Identify which cell holds the provided text, then report its [X, Y] central coordinate. 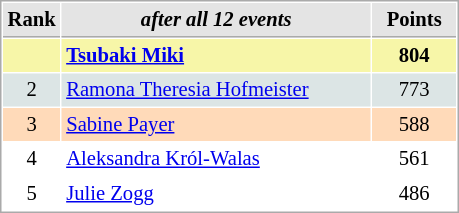
486 [414, 194]
after all 12 events [216, 20]
Aleksandra Król-Walas [216, 158]
4 [32, 158]
Points [414, 20]
3 [32, 124]
Julie Zogg [216, 194]
Rank [32, 20]
5 [32, 194]
2 [32, 90]
Ramona Theresia Hofmeister [216, 90]
804 [414, 56]
561 [414, 158]
588 [414, 124]
773 [414, 90]
Tsubaki Miki [216, 56]
Sabine Payer [216, 124]
